Determine the (X, Y) coordinate at the center of the cell enclosing the given text.  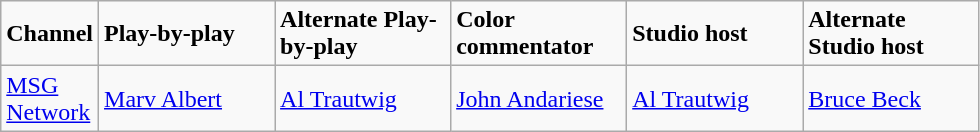
MSG Network (50, 98)
Play-by-play (187, 34)
Studio host (715, 34)
Color commentator (539, 34)
Alternate Studio host (891, 34)
Marv Albert (187, 98)
Channel (50, 34)
John Andariese (539, 98)
Alternate Play-by-play (363, 34)
Bruce Beck (891, 98)
